Identify which cell holds the provided text, then report its (x, y) central coordinate. 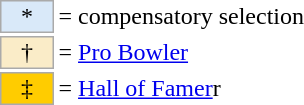
† (27, 52)
* (27, 16)
‡ (27, 88)
